Detect which cell encompasses the target text, then output its [x, y] center coordinate. 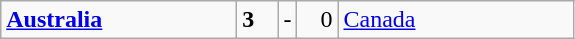
- [288, 20]
3 [258, 20]
Canada [456, 20]
0 [318, 20]
Australia [119, 20]
